Extract the (X, Y) coordinate from the center of the cell holding the provided text.  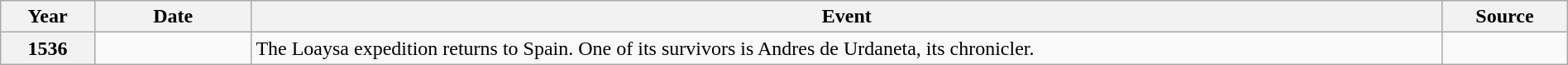
Year (48, 17)
The Loaysa expedition returns to Spain. One of its survivors is Andres de Urdaneta, its chronicler. (847, 48)
Source (1505, 17)
Event (847, 17)
Date (172, 17)
1536 (48, 48)
